Return [X, Y] of the center of cell containing provided text 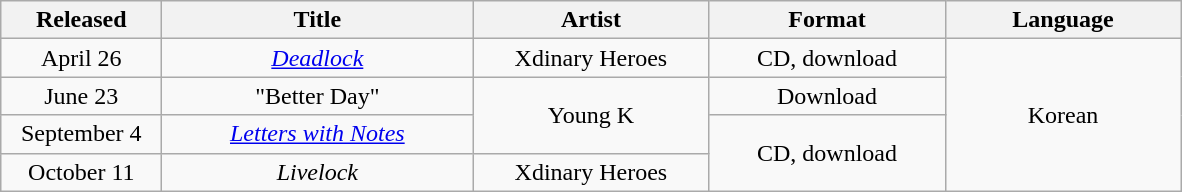
Young K [591, 115]
Format [827, 20]
Korean [1063, 115]
Letters with Notes [318, 134]
Released [82, 20]
Deadlock [318, 58]
September 4 [82, 134]
Title [318, 20]
Download [827, 96]
Livelock [318, 172]
April 26 [82, 58]
October 11 [82, 172]
June 23 [82, 96]
Artist [591, 20]
Language [1063, 20]
"Better Day" [318, 96]
